Find where the given text appears and provide that cell's center as [x, y] coordinate. 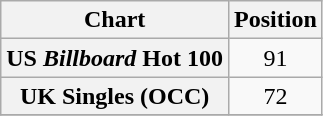
Position [276, 20]
72 [276, 96]
UK Singles (OCC) [115, 96]
91 [276, 58]
Chart [115, 20]
US Billboard Hot 100 [115, 58]
